Search for the cell housing the specified text and yield its [x, y] center coordinate. 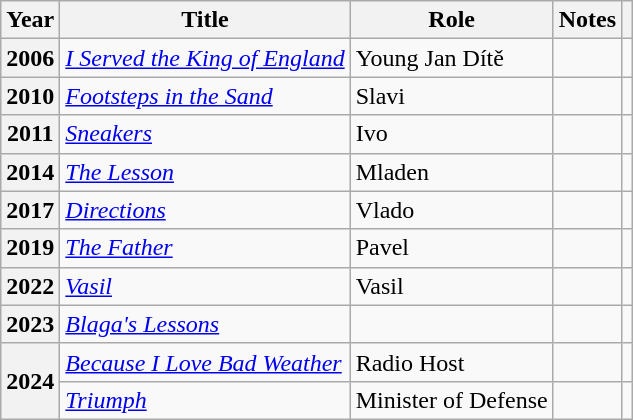
2011 [30, 134]
Pavel [452, 248]
2023 [30, 324]
The Father [205, 248]
Because I Love Bad Weather [205, 362]
2022 [30, 286]
Sneakers [205, 134]
2019 [30, 248]
Ivo [452, 134]
Role [452, 20]
Blaga's Lessons [205, 324]
Slavi [452, 96]
Triumph [205, 400]
Notes [587, 20]
Mladen [452, 172]
Vlado [452, 210]
2006 [30, 58]
Young Jan Dítě [452, 58]
2024 [30, 381]
Year [30, 20]
2017 [30, 210]
Minister of Defense [452, 400]
Directions [205, 210]
Radio Host [452, 362]
The Lesson [205, 172]
2014 [30, 172]
2010 [30, 96]
Footsteps in the Sand [205, 96]
Title [205, 20]
I Served the King of England [205, 58]
